From the cell containing the given text, extract its center point as [X, Y] coordinate. 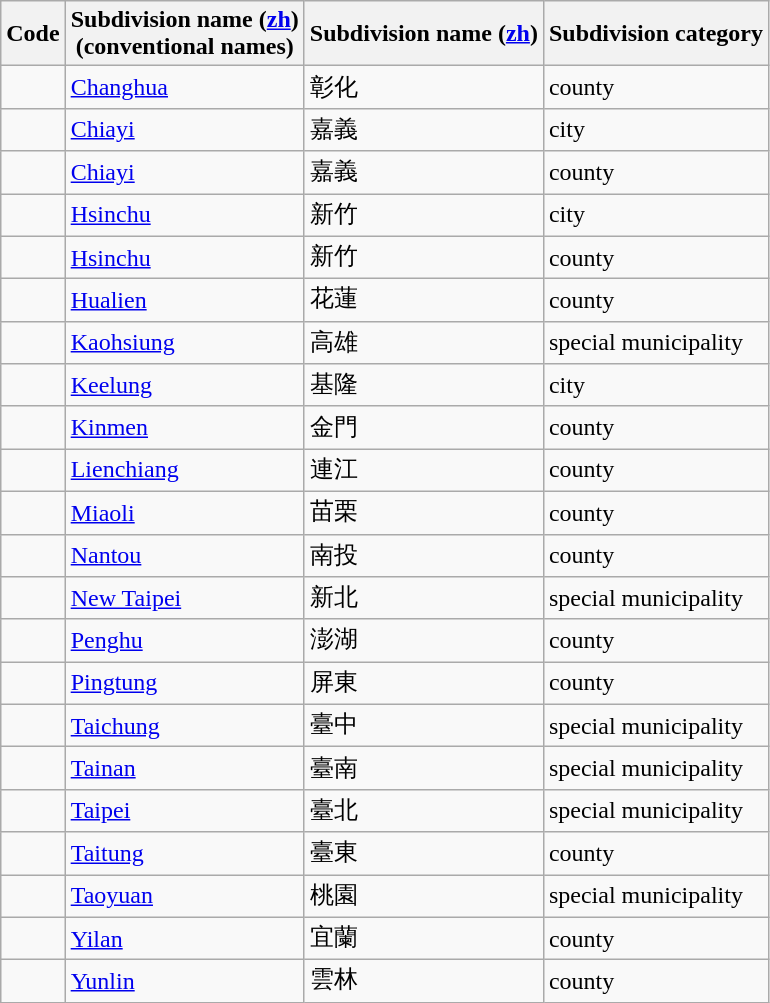
Tainan [184, 768]
高雄 [424, 342]
屏東 [424, 684]
彰化 [424, 88]
Code [33, 34]
南投 [424, 556]
Taoyuan [184, 896]
花蓮 [424, 300]
Keelung [184, 386]
New Taipei [184, 598]
金門 [424, 428]
臺北 [424, 810]
Penghu [184, 640]
Pingtung [184, 684]
Hualien [184, 300]
Subdivision name (zh) [424, 34]
Kaohsiung [184, 342]
新北 [424, 598]
臺南 [424, 768]
Kinmen [184, 428]
Lienchiang [184, 470]
Taipei [184, 810]
Miaoli [184, 512]
Taitung [184, 854]
臺東 [424, 854]
Nantou [184, 556]
Subdivision category [656, 34]
Yunlin [184, 982]
澎湖 [424, 640]
桃園 [424, 896]
Subdivision name (zh)(conventional names) [184, 34]
Changhua [184, 88]
臺中 [424, 726]
連江 [424, 470]
Yilan [184, 938]
宜蘭 [424, 938]
Taichung [184, 726]
基隆 [424, 386]
雲林 [424, 982]
苗栗 [424, 512]
